Return (X, Y) of the center of cell containing provided text 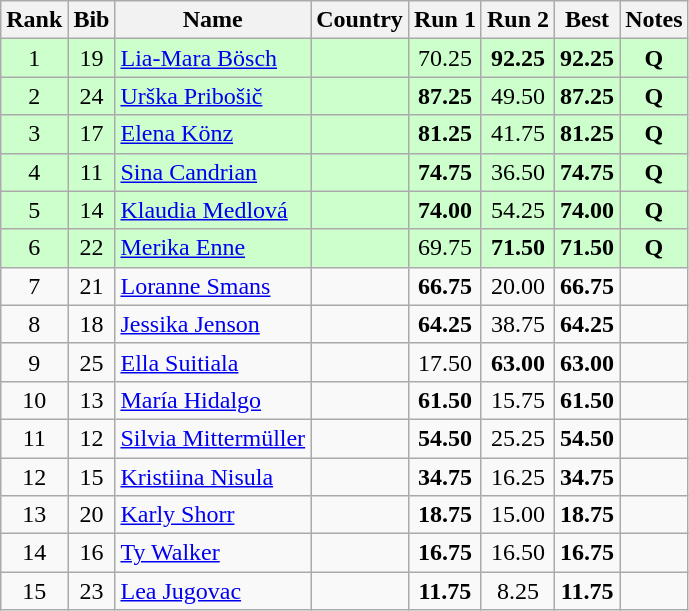
Elena Könz (213, 134)
Ella Suitiala (213, 362)
16 (92, 553)
17.50 (444, 362)
18 (92, 324)
6 (34, 248)
9 (34, 362)
Rank (34, 20)
25 (92, 362)
41.75 (518, 134)
8 (34, 324)
2 (34, 96)
10 (34, 400)
70.25 (444, 58)
4 (34, 172)
49.50 (518, 96)
Best (588, 20)
17 (92, 134)
Sina Candrian (213, 172)
25.25 (518, 438)
54.25 (518, 210)
16.25 (518, 477)
3 (34, 134)
24 (92, 96)
Jessika Jenson (213, 324)
Loranne Smans (213, 286)
Urška Pribošič (213, 96)
Kristiina Nisula (213, 477)
15.75 (518, 400)
16.50 (518, 553)
Merika Enne (213, 248)
19 (92, 58)
38.75 (518, 324)
69.75 (444, 248)
21 (92, 286)
Run 1 (444, 20)
Run 2 (518, 20)
Karly Shorr (213, 515)
8.25 (518, 591)
María Hidalgo (213, 400)
20.00 (518, 286)
Silvia Mittermüller (213, 438)
23 (92, 591)
Klaudia Medlová (213, 210)
Country (360, 20)
22 (92, 248)
Ty Walker (213, 553)
Notes (654, 20)
5 (34, 210)
7 (34, 286)
20 (92, 515)
36.50 (518, 172)
1 (34, 58)
Lia-Mara Bösch (213, 58)
Name (213, 20)
Bib (92, 20)
Lea Jugovac (213, 591)
15.00 (518, 515)
